Detect which cell encompasses the target text, then output its (X, Y) center coordinate. 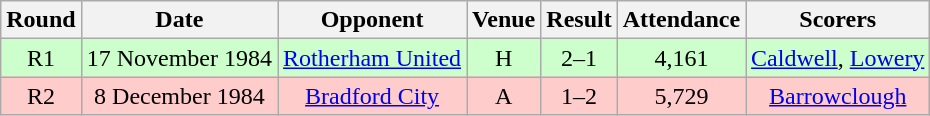
Round (41, 20)
4,161 (681, 58)
Bradford City (372, 96)
Barrowclough (838, 96)
R1 (41, 58)
8 December 1984 (179, 96)
Rotherham United (372, 58)
1–2 (579, 96)
17 November 1984 (179, 58)
A (504, 96)
Result (579, 20)
Caldwell, Lowery (838, 58)
Opponent (372, 20)
R2 (41, 96)
Date (179, 20)
5,729 (681, 96)
H (504, 58)
Attendance (681, 20)
Scorers (838, 20)
Venue (504, 20)
2–1 (579, 58)
